Locate the cell with the specified text and output its [X, Y] center coordinate. 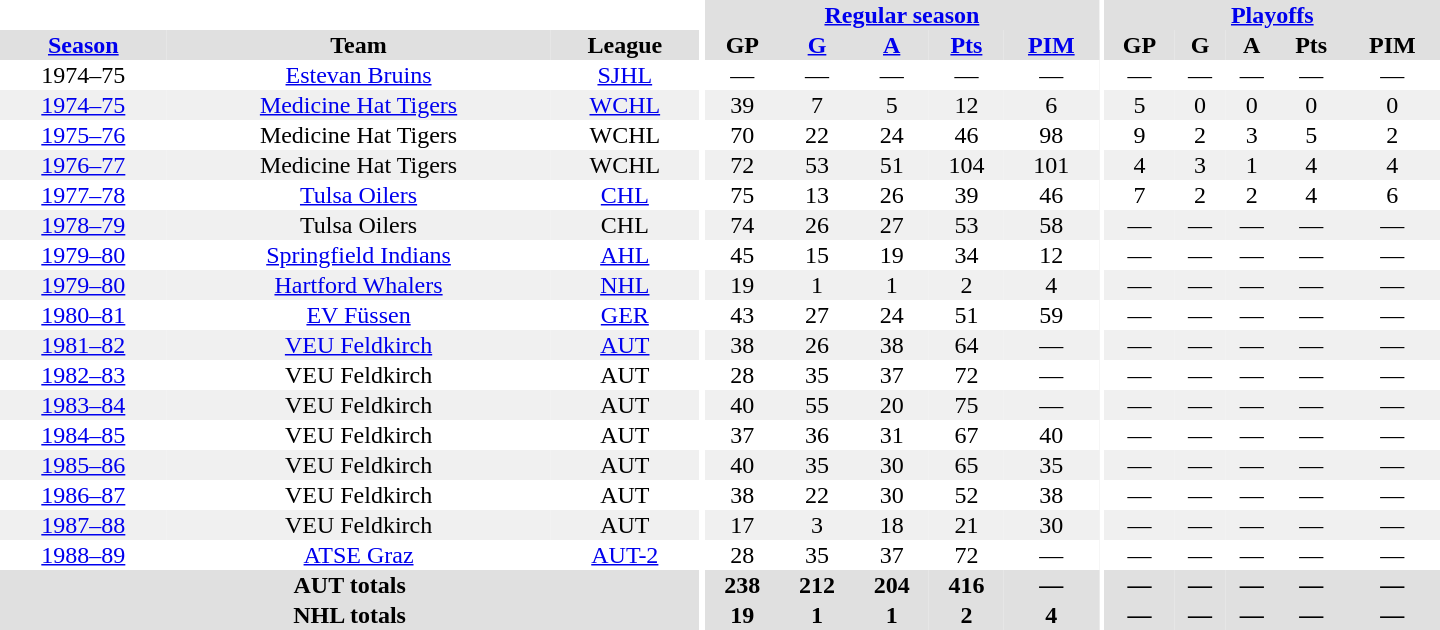
9 [1140, 135]
1982–83 [84, 375]
Team [359, 45]
1985–86 [84, 465]
1980–81 [84, 315]
Hartford Whalers [359, 285]
104 [966, 165]
70 [742, 135]
55 [818, 405]
64 [966, 345]
1986–87 [84, 495]
NHL totals [350, 615]
Estevan Bruins [359, 75]
1976–77 [84, 165]
AHL [624, 255]
15 [818, 255]
20 [892, 405]
NHL [624, 285]
204 [892, 585]
18 [892, 525]
1981–82 [84, 345]
Springfield Indians [359, 255]
Regular season [902, 15]
13 [818, 195]
43 [742, 315]
1984–85 [84, 435]
238 [742, 585]
1977–78 [84, 195]
58 [1052, 225]
Playoffs [1272, 15]
52 [966, 495]
AUT totals [350, 585]
1975–76 [84, 135]
EV Füssen [359, 315]
21 [966, 525]
ATSE Graz [359, 555]
34 [966, 255]
67 [966, 435]
36 [818, 435]
SJHL [624, 75]
1987–88 [84, 525]
AUT-2 [624, 555]
31 [892, 435]
98 [1052, 135]
1988–89 [84, 555]
45 [742, 255]
416 [966, 585]
17 [742, 525]
GER [624, 315]
1983–84 [84, 405]
League [624, 45]
Season [84, 45]
65 [966, 465]
74 [742, 225]
212 [818, 585]
1978–79 [84, 225]
59 [1052, 315]
101 [1052, 165]
